Find where the given text appears and provide that cell's center as (X, Y) coordinate. 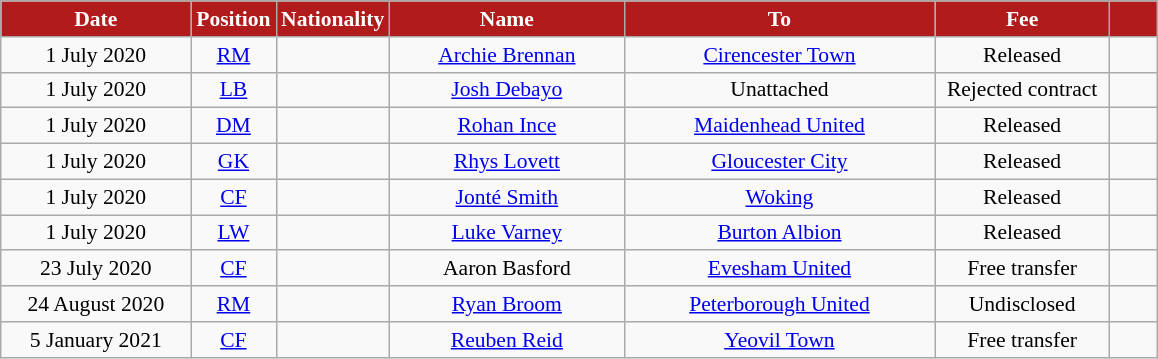
Rejected contract (1022, 90)
Luke Varney (506, 233)
24 August 2020 (96, 304)
Date (96, 19)
Josh Debayo (506, 90)
LW (234, 233)
Fee (1022, 19)
Reuben Reid (506, 340)
LB (234, 90)
Gloucester City (779, 162)
Rohan Ince (506, 126)
Rhys Lovett (506, 162)
23 July 2020 (96, 269)
GK (234, 162)
Cirencester Town (779, 55)
Peterborough United (779, 304)
Maidenhead United (779, 126)
DM (234, 126)
Jonté Smith (506, 197)
Burton Albion (779, 233)
Yeovil Town (779, 340)
Unattached (779, 90)
5 January 2021 (96, 340)
Ryan Broom (506, 304)
Nationality (332, 19)
Name (506, 19)
Aaron Basford (506, 269)
Woking (779, 197)
To (779, 19)
Position (234, 19)
Archie Brennan (506, 55)
Evesham United (779, 269)
Undisclosed (1022, 304)
